Search for the cell housing the specified text and yield its (x, y) center coordinate. 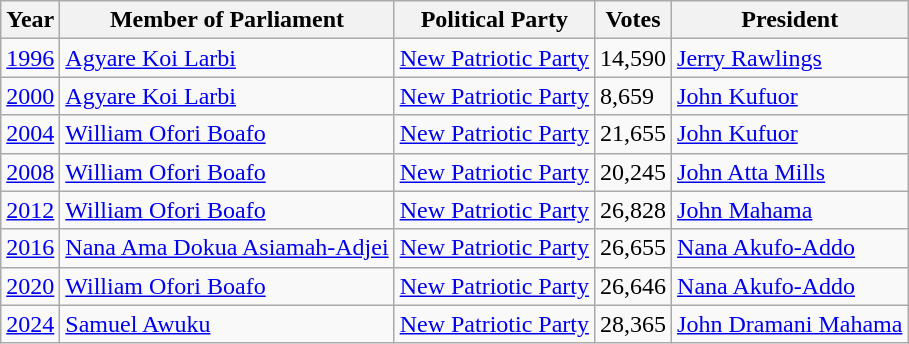
14,590 (632, 58)
President (790, 20)
26,646 (632, 286)
John Mahama (790, 210)
Political Party (494, 20)
26,655 (632, 248)
2004 (30, 134)
Year (30, 20)
21,655 (632, 134)
John Atta Mills (790, 172)
2024 (30, 324)
2008 (30, 172)
8,659 (632, 96)
2012 (30, 210)
Samuel Awuku (227, 324)
Nana Ama Dokua Asiamah-Adjei (227, 248)
Votes (632, 20)
28,365 (632, 324)
2000 (30, 96)
2020 (30, 286)
Jerry Rawlings (790, 58)
2016 (30, 248)
Member of Parliament (227, 20)
26,828 (632, 210)
1996 (30, 58)
John Dramani Mahama (790, 324)
20,245 (632, 172)
